Locate the cell with the specified text and output its (x, y) center coordinate. 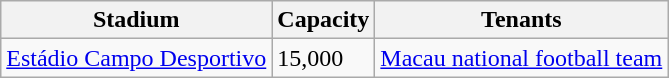
Tenants (522, 20)
Capacity (324, 20)
Macau national football team (522, 58)
Stadium (136, 20)
Estádio Campo Desportivo (136, 58)
15,000 (324, 58)
